Identify which cell holds the provided text, then report its (X, Y) central coordinate. 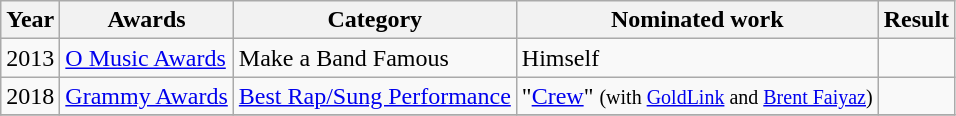
"Crew" (with GoldLink and Brent Faiyaz) (697, 96)
Make a Band Famous (374, 58)
Grammy Awards (147, 96)
2013 (30, 58)
Year (30, 20)
Awards (147, 20)
Best Rap/Sung Performance (374, 96)
Himself (697, 58)
O Music Awards (147, 58)
Category (374, 20)
Result (916, 20)
2018 (30, 96)
Nominated work (697, 20)
